Output the [x, y] coordinate of the center of the cell containing the given text.  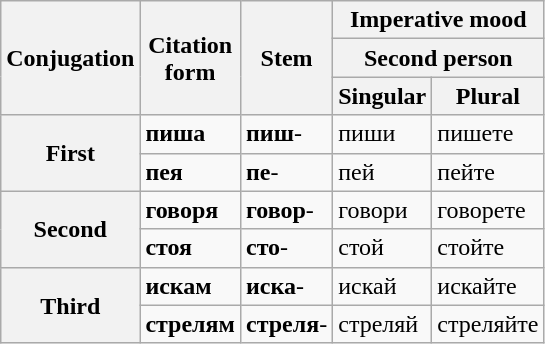
пиша [190, 134]
Conjugation [70, 58]
пей [382, 172]
искайте [488, 286]
Second [70, 229]
говорете [488, 210]
иска- [286, 286]
пиши [382, 134]
стоя [190, 248]
стреля- [286, 324]
Third [70, 305]
искай [382, 286]
говоря [190, 210]
пишете [488, 134]
говори [382, 210]
сто- [286, 248]
стойте [488, 248]
искам [190, 286]
стрелям [190, 324]
пиш- [286, 134]
говор- [286, 210]
пея [190, 172]
Singular [382, 96]
стой [382, 248]
Imperative mood [438, 20]
Citationform [190, 58]
Second person [438, 58]
стреляй [382, 324]
пе- [286, 172]
Stem [286, 58]
пейте [488, 172]
стреляйте [488, 324]
Plural [488, 96]
First [70, 153]
